Capture the cell that displays the provided text and extract its [X, Y] central coordinate. 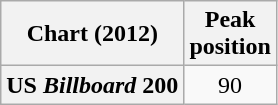
90 [230, 85]
US Billboard 200 [92, 85]
Chart (2012) [92, 34]
Peakposition [230, 34]
